Provide the (X, Y) coordinate of the cell's center where the given text is located.  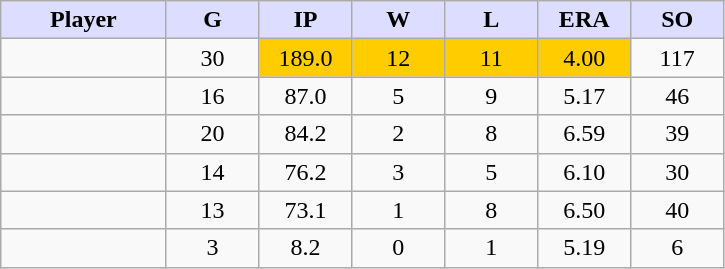
9 (492, 96)
SO (678, 20)
L (492, 20)
5.19 (584, 248)
12 (398, 58)
2 (398, 134)
84.2 (306, 134)
0 (398, 248)
39 (678, 134)
5.17 (584, 96)
73.1 (306, 210)
6.50 (584, 210)
46 (678, 96)
6 (678, 248)
Player (84, 20)
6.59 (584, 134)
G (212, 20)
W (398, 20)
8.2 (306, 248)
76.2 (306, 172)
11 (492, 58)
16 (212, 96)
40 (678, 210)
4.00 (584, 58)
14 (212, 172)
ERA (584, 20)
189.0 (306, 58)
IP (306, 20)
87.0 (306, 96)
20 (212, 134)
117 (678, 58)
13 (212, 210)
6.10 (584, 172)
